Determine the [x, y] coordinate at the center of the cell enclosing the given text.  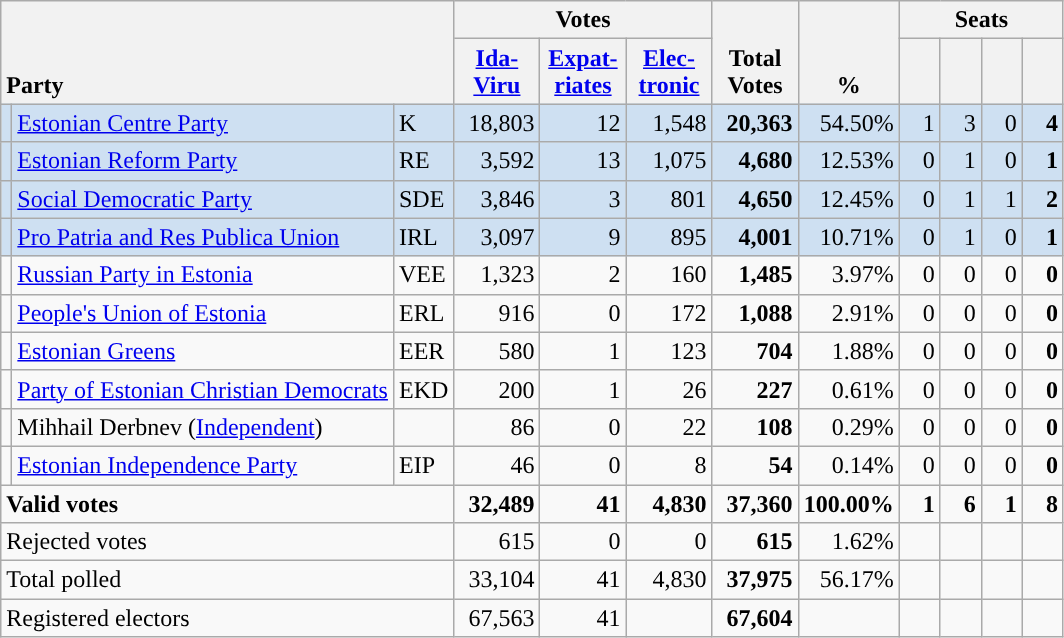
Votes [583, 20]
46 [497, 465]
37,975 [755, 580]
K [423, 123]
People's Union of Estonia [203, 313]
1,323 [497, 275]
18,803 [497, 123]
EIP [423, 465]
704 [755, 351]
172 [669, 313]
Estonian Centre Party [203, 123]
VEE [423, 275]
54.50% [848, 123]
Seats [981, 20]
Elec- tronic [669, 72]
12.45% [848, 199]
4,680 [755, 161]
Party of Estonian Christian Democrats [203, 389]
12.53% [848, 161]
2.91% [848, 313]
33,104 [497, 580]
12 [583, 123]
20,363 [755, 123]
1,075 [669, 161]
Pro Patria and Res Publica Union [203, 237]
4 [1042, 123]
Total Votes [755, 52]
9 [583, 237]
54 [755, 465]
6 [960, 503]
67,604 [755, 618]
0.61% [848, 389]
801 [669, 199]
1,485 [755, 275]
123 [669, 351]
SDE [423, 199]
Total polled [228, 580]
Rejected votes [228, 542]
3.97% [848, 275]
895 [669, 237]
Social Democratic Party [203, 199]
IRL [423, 237]
3,097 [497, 237]
Russian Party in Estonia [203, 275]
37,360 [755, 503]
10.71% [848, 237]
1,548 [669, 123]
1,088 [755, 313]
4,650 [755, 199]
56.17% [848, 580]
916 [497, 313]
3,846 [497, 199]
Ida- Viru [497, 72]
0.14% [848, 465]
1.62% [848, 542]
% [848, 52]
Mihhail Derbnev (Independent) [203, 427]
Valid votes [228, 503]
Registered electors [228, 618]
1.88% [848, 351]
3,592 [497, 161]
26 [669, 389]
Estonian Independence Party [203, 465]
Party [228, 52]
32,489 [497, 503]
160 [669, 275]
22 [669, 427]
227 [755, 389]
Estonian Reform Party [203, 161]
0.29% [848, 427]
EER [423, 351]
200 [497, 389]
ERL [423, 313]
67,563 [497, 618]
100.00% [848, 503]
580 [497, 351]
EKD [423, 389]
Estonian Greens [203, 351]
4,001 [755, 237]
13 [583, 161]
108 [755, 427]
86 [497, 427]
Expat- riates [583, 72]
RE [423, 161]
